Detect which cell encompasses the target text, then output its [x, y] center coordinate. 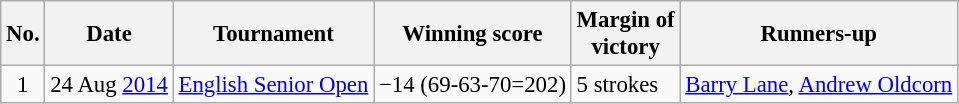
English Senior Open [273, 85]
24 Aug 2014 [109, 85]
Winning score [473, 34]
1 [23, 85]
Barry Lane, Andrew Oldcorn [819, 85]
5 strokes [626, 85]
Date [109, 34]
Margin ofvictory [626, 34]
Runners-up [819, 34]
No. [23, 34]
Tournament [273, 34]
−14 (69-63-70=202) [473, 85]
